Determine the [x, y] coordinate at the center of the cell enclosing the given text.  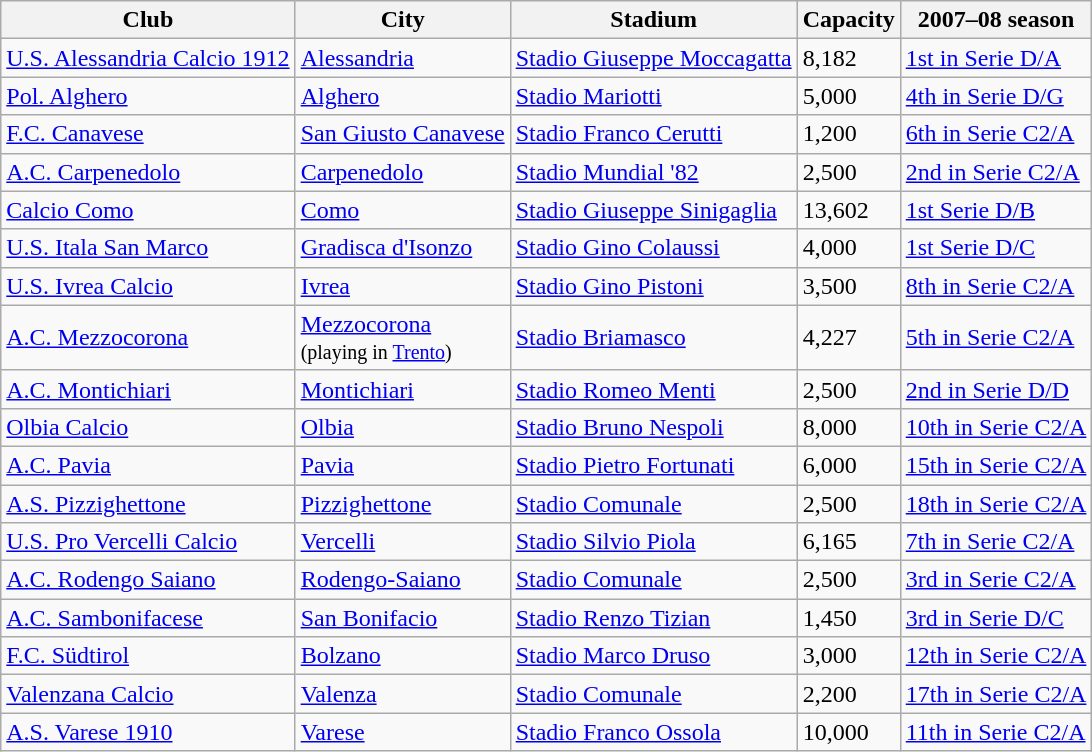
4,000 [848, 248]
San Giusto Canavese [402, 134]
Club [148, 20]
A.C. Montichiari [148, 389]
17th in Serie C2/A [996, 694]
Olbia [402, 427]
Stadio Briamasco [654, 338]
Como [402, 210]
Stadio Pietro Fortunati [654, 465]
6th in Serie C2/A [996, 134]
Valenzana Calcio [148, 694]
3,000 [848, 656]
A.S. Pizzighettone [148, 503]
Stadio Romeo Menti [654, 389]
A.C. Mezzocorona [148, 338]
Varese [402, 732]
Pizzighettone [402, 503]
U.S. Ivrea Calcio [148, 286]
11th in Serie C2/A [996, 732]
2,200 [848, 694]
8,182 [848, 58]
A.S. Varese 1910 [148, 732]
13,602 [848, 210]
Stadio Franco Cerutti [654, 134]
Stadio Renzo Tizian [654, 618]
A.C. Sambonifacese [148, 618]
6,000 [848, 465]
Stadio Silvio Piola [654, 542]
Olbia Calcio [148, 427]
Ivrea [402, 286]
1,200 [848, 134]
Stadio Marco Druso [654, 656]
3rd in Serie D/C [996, 618]
1,450 [848, 618]
San Bonifacio [402, 618]
7th in Serie C2/A [996, 542]
18th in Serie C2/A [996, 503]
15th in Serie C2/A [996, 465]
8th in Serie C2/A [996, 286]
Stadio Giuseppe Sinigaglia [654, 210]
1st Serie D/C [996, 248]
5th in Serie C2/A [996, 338]
Stadio Franco Ossola [654, 732]
Stadio Giuseppe Moccagatta [654, 58]
Pavia [402, 465]
Gradisca d'Isonzo [402, 248]
Carpenedolo [402, 172]
U.S. Pro Vercelli Calcio [148, 542]
Stadio Gino Pistoni [654, 286]
Capacity [848, 20]
A.C. Rodengo Saiano [148, 580]
10th in Serie C2/A [996, 427]
Stadium [654, 20]
Alghero [402, 96]
4,227 [848, 338]
Vercelli [402, 542]
2nd in Serie C2/A [996, 172]
6,165 [848, 542]
Montichiari [402, 389]
Stadio Mundial '82 [654, 172]
Rodengo-Saiano [402, 580]
Alessandria [402, 58]
U.S. Alessandria Calcio 1912 [148, 58]
A.C. Pavia [148, 465]
3,500 [848, 286]
Calcio Como [148, 210]
Stadio Mariotti [654, 96]
Stadio Gino Colaussi [654, 248]
Pol. Alghero [148, 96]
U.S. Itala San Marco [148, 248]
4th in Serie D/G [996, 96]
12th in Serie C2/A [996, 656]
Mezzocorona(playing in Trento) [402, 338]
F.C. Südtirol [148, 656]
10,000 [848, 732]
2nd in Serie D/D [996, 389]
3rd in Serie C2/A [996, 580]
Valenza [402, 694]
City [402, 20]
F.C. Canavese [148, 134]
1st in Serie D/A [996, 58]
2007–08 season [996, 20]
Bolzano [402, 656]
1st Serie D/B [996, 210]
Stadio Bruno Nespoli [654, 427]
A.C. Carpenedolo [148, 172]
8,000 [848, 427]
5,000 [848, 96]
